Return [x, y] of the center of cell containing provided text 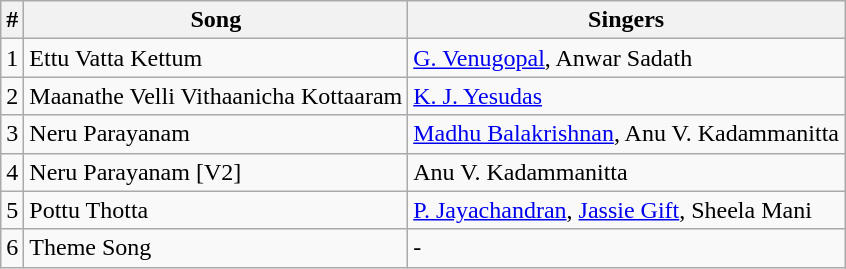
Anu V. Kadammanitta [626, 172]
K. J. Yesudas [626, 96]
Madhu Balakrishnan, Anu V. Kadammanitta [626, 134]
5 [12, 210]
Ettu Vatta Kettum [216, 58]
Neru Parayanam [V2] [216, 172]
1 [12, 58]
- [626, 248]
2 [12, 96]
# [12, 20]
4 [12, 172]
Maanathe Velli Vithaanicha Kottaaram [216, 96]
G. Venugopal, Anwar Sadath [626, 58]
Song [216, 20]
6 [12, 248]
Singers [626, 20]
Neru Parayanam [216, 134]
Theme Song [216, 248]
3 [12, 134]
Pottu Thotta [216, 210]
P. Jayachandran, Jassie Gift, Sheela Mani [626, 210]
